Extract the (x, y) coordinate from the center of the cell holding the provided text.  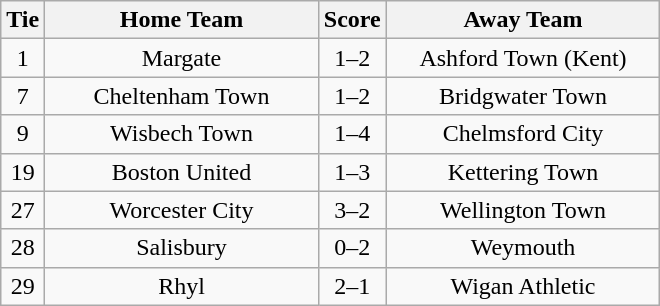
29 (23, 286)
1–3 (352, 172)
Worcester City (182, 210)
0–2 (352, 248)
Away Team (523, 20)
Rhyl (182, 286)
Chelmsford City (523, 134)
Wellington Town (523, 210)
Score (352, 20)
Home Team (182, 20)
Cheltenham Town (182, 96)
Bridgwater Town (523, 96)
9 (23, 134)
2–1 (352, 286)
Weymouth (523, 248)
Kettering Town (523, 172)
1 (23, 58)
Margate (182, 58)
27 (23, 210)
28 (23, 248)
Boston United (182, 172)
Wigan Athletic (523, 286)
3–2 (352, 210)
Wisbech Town (182, 134)
19 (23, 172)
Ashford Town (Kent) (523, 58)
Salisbury (182, 248)
1–4 (352, 134)
Tie (23, 20)
7 (23, 96)
